For the text-containing cell, return its midpoint in [X, Y] coordinate format. 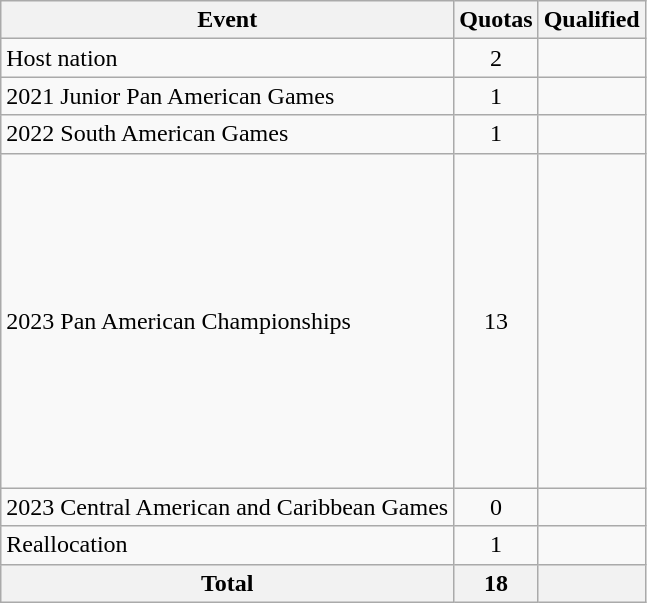
18 [496, 583]
0 [496, 507]
Total [228, 583]
2021 Junior Pan American Games [228, 96]
2 [496, 58]
Event [228, 20]
Host nation [228, 58]
13 [496, 320]
Reallocation [228, 545]
Qualified [592, 20]
2023 Central American and Caribbean Games [228, 507]
Quotas [496, 20]
2022 South American Games [228, 134]
2023 Pan American Championships [228, 320]
